Detect which cell encompasses the target text, then output its (X, Y) center coordinate. 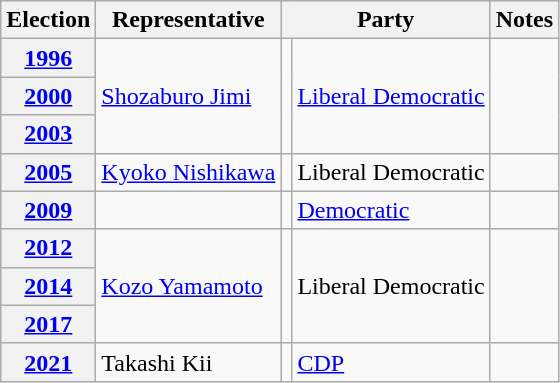
Democratic (391, 210)
CDP (391, 362)
Notes (524, 20)
2005 (48, 172)
Shozaburo Jimi (188, 96)
2000 (48, 96)
Representative (188, 20)
Kyoko Nishikawa (188, 172)
2003 (48, 134)
Takashi Kii (188, 362)
2017 (48, 324)
2021 (48, 362)
Election (48, 20)
1996 (48, 58)
Kozo Yamamoto (188, 286)
2012 (48, 248)
2014 (48, 286)
Party (386, 20)
2009 (48, 210)
